Find where the given text appears and provide that cell's center as (X, Y) coordinate. 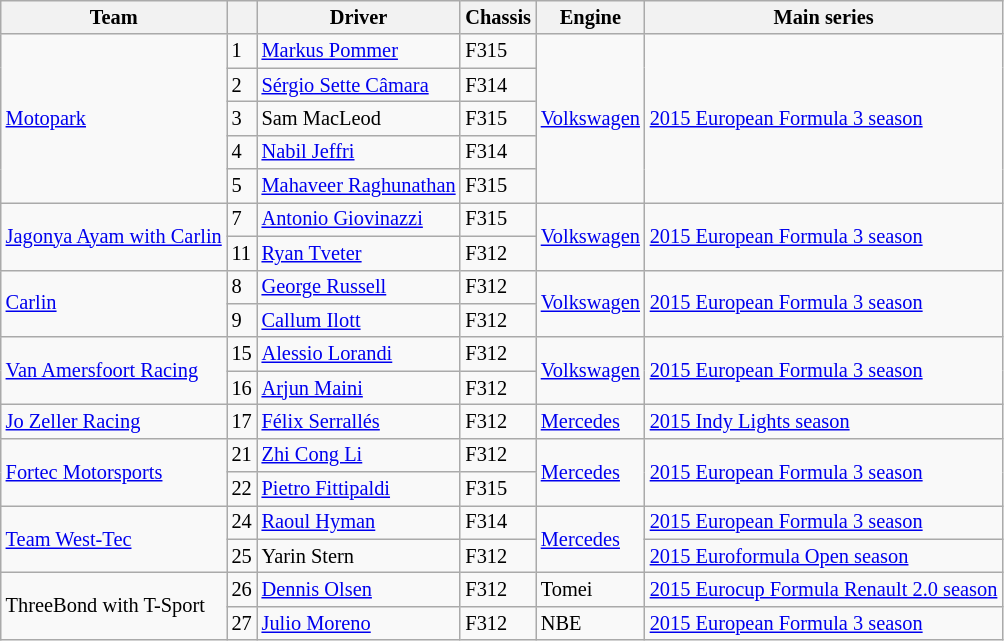
Jo Zeller Racing (114, 421)
Markus Pommer (359, 51)
Zhi Cong Li (359, 455)
26 (242, 589)
Julio Moreno (359, 623)
Sérgio Sette Câmara (359, 85)
25 (242, 556)
2015 Euroformula Open season (824, 556)
Jagonya Ayam with Carlin (114, 236)
Mahaveer Raghunathan (359, 186)
15 (242, 354)
22 (242, 489)
Ryan Tveter (359, 253)
8 (242, 287)
1 (242, 51)
Dennis Olsen (359, 589)
Tomei (590, 589)
Yarin Stern (359, 556)
7 (242, 219)
Nabil Jeffri (359, 152)
Team (114, 17)
George Russell (359, 287)
16 (242, 388)
Antonio Giovinazzi (359, 219)
24 (242, 522)
Callum Ilott (359, 320)
Team West-Tec (114, 538)
Alessio Lorandi (359, 354)
27 (242, 623)
Main series (824, 17)
21 (242, 455)
Pietro Fittipaldi (359, 489)
Raoul Hyman (359, 522)
Félix Serrallés (359, 421)
5 (242, 186)
Carlin (114, 304)
17 (242, 421)
Arjun Maini (359, 388)
Van Amersfoort Racing (114, 370)
9 (242, 320)
2 (242, 85)
2015 Indy Lights season (824, 421)
2015 Eurocup Formula Renault 2.0 season (824, 589)
Motopark (114, 118)
4 (242, 152)
NBE (590, 623)
Chassis (498, 17)
11 (242, 253)
3 (242, 118)
Engine (590, 17)
Fortec Motorsports (114, 472)
Sam MacLeod (359, 118)
Driver (359, 17)
ThreeBond with T-Sport (114, 606)
